Extract the [X, Y] coordinate from the center of the cell holding the provided text.  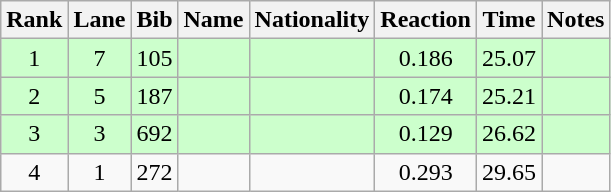
Notes [576, 20]
2 [34, 96]
692 [154, 134]
5 [100, 96]
0.129 [426, 134]
26.62 [510, 134]
0.186 [426, 58]
Name [214, 20]
4 [34, 172]
Nationality [312, 20]
105 [154, 58]
Rank [34, 20]
187 [154, 96]
Time [510, 20]
Reaction [426, 20]
25.07 [510, 58]
25.21 [510, 96]
Lane [100, 20]
272 [154, 172]
0.174 [426, 96]
0.293 [426, 172]
Bib [154, 20]
29.65 [510, 172]
7 [100, 58]
